Scan for the cell matching the given text and deliver its (x, y) coordinate at center. 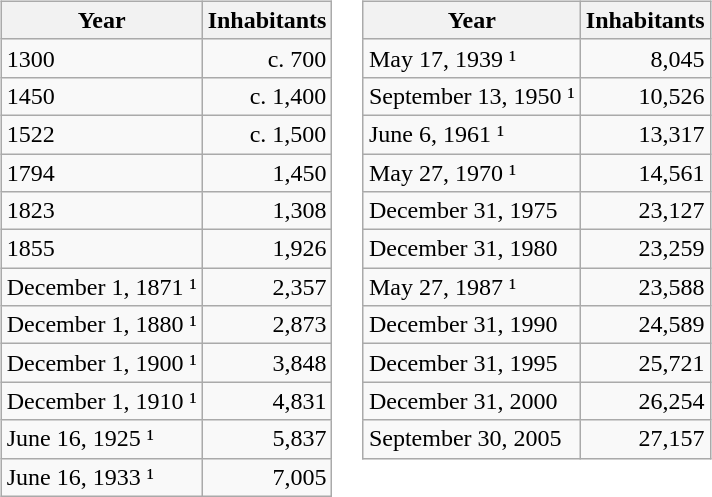
December 1, 1871 ¹ (102, 287)
December 31, 1975 (472, 211)
23,588 (645, 287)
December 31, 1995 (472, 363)
December 31, 2000 (472, 401)
13,317 (645, 134)
1,926 (267, 249)
May 17, 1939 ¹ (472, 58)
5,837 (267, 439)
December 1, 1880 ¹ (102, 325)
c. 1,400 (267, 96)
June 6, 1961 ¹ (472, 134)
June 16, 1933 ¹ (102, 477)
1,450 (267, 173)
27,157 (645, 439)
23,127 (645, 211)
25,721 (645, 363)
4,831 (267, 401)
8,045 (645, 58)
c. 1,500 (267, 134)
December 1, 1900 ¹ (102, 363)
23,259 (645, 249)
1823 (102, 211)
14,561 (645, 173)
1300 (102, 58)
September 13, 1950 ¹ (472, 96)
1450 (102, 96)
24,589 (645, 325)
1794 (102, 173)
2,873 (267, 325)
10,526 (645, 96)
May 27, 1970 ¹ (472, 173)
December 1, 1910 ¹ (102, 401)
December 31, 1980 (472, 249)
1855 (102, 249)
26,254 (645, 401)
1522 (102, 134)
c. 700 (267, 58)
December 31, 1990 (472, 325)
2,357 (267, 287)
3,848 (267, 363)
1,308 (267, 211)
May 27, 1987 ¹ (472, 287)
7,005 (267, 477)
September 30, 2005 (472, 439)
June 16, 1925 ¹ (102, 439)
